Provide the (x, y) coordinate of the cell's center where the given text is located.  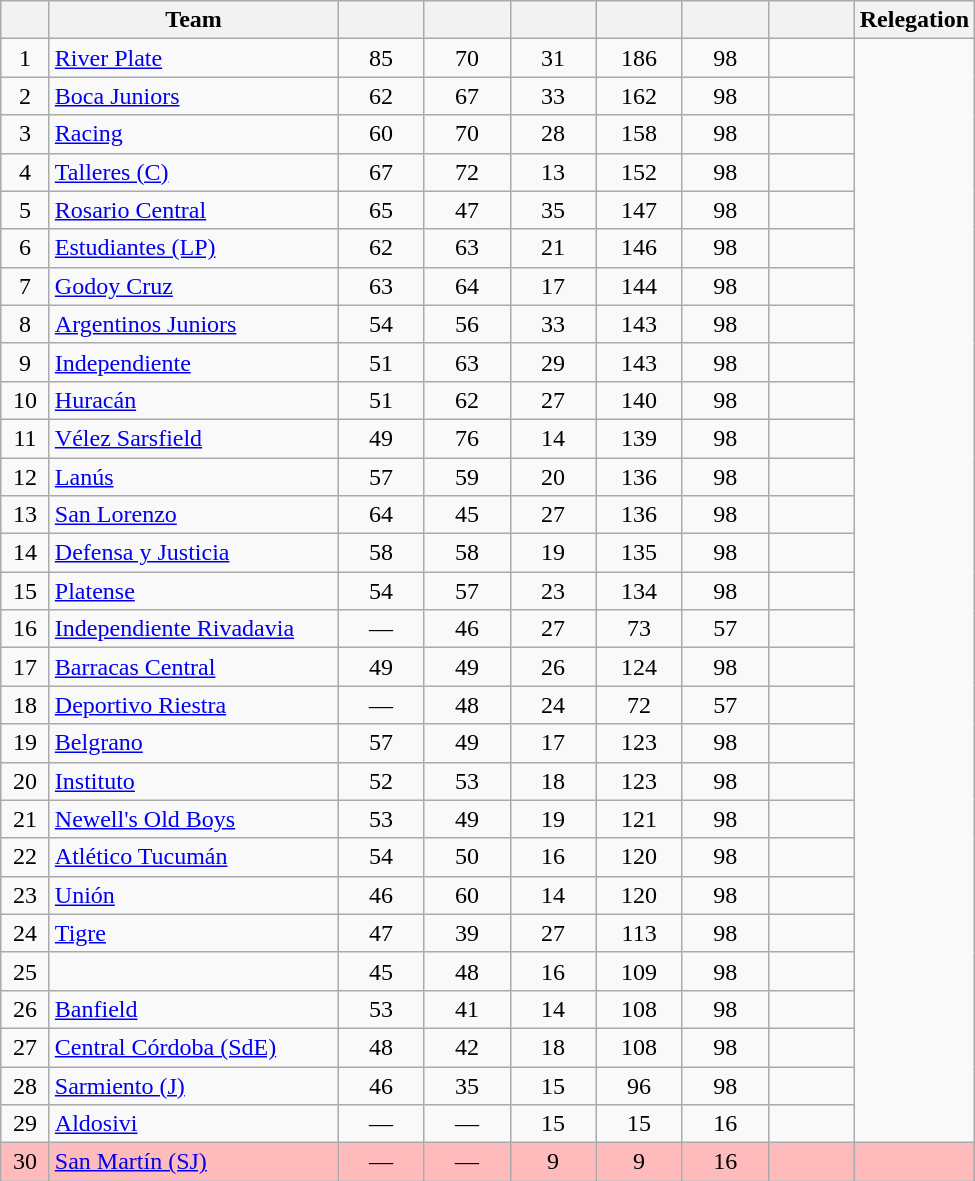
Lanús (194, 477)
Instituto (194, 781)
Tigre (194, 933)
31 (553, 58)
121 (639, 819)
146 (639, 248)
Barracas Central (194, 667)
San Lorenzo (194, 515)
22 (26, 857)
Deportivo Riestra (194, 705)
Newell's Old Boys (194, 819)
Racing (194, 134)
152 (639, 172)
Independiente (194, 362)
186 (639, 58)
162 (639, 96)
2 (26, 96)
San Martín (SJ) (194, 1162)
113 (639, 933)
6 (26, 248)
76 (467, 438)
30 (26, 1162)
Aldosivi (194, 1124)
Vélez Sarsfield (194, 438)
85 (381, 58)
158 (639, 134)
139 (639, 438)
7 (26, 286)
Defensa y Justicia (194, 553)
Belgrano (194, 743)
56 (467, 324)
134 (639, 591)
12 (26, 477)
Independiente Rivadavia (194, 629)
Argentinos Juniors (194, 324)
73 (639, 629)
Unión (194, 895)
41 (467, 1009)
42 (467, 1047)
1 (26, 58)
Rosario Central (194, 210)
11 (26, 438)
124 (639, 667)
4 (26, 172)
Boca Juniors (194, 96)
Godoy Cruz (194, 286)
50 (467, 857)
Sarmiento (J) (194, 1085)
Talleres (C) (194, 172)
147 (639, 210)
Team (194, 20)
25 (26, 971)
Estudiantes (LP) (194, 248)
Central Córdoba (SdE) (194, 1047)
59 (467, 477)
5 (26, 210)
Banfield (194, 1009)
109 (639, 971)
8 (26, 324)
10 (26, 400)
65 (381, 210)
52 (381, 781)
Platense (194, 591)
135 (639, 553)
Atlético Tucumán (194, 857)
96 (639, 1085)
39 (467, 933)
3 (26, 134)
River Plate (194, 58)
140 (639, 400)
Relegation (914, 20)
144 (639, 286)
Huracán (194, 400)
